Pinpoint the cell where the given text exists, returning its (x, y) midpoint coordinate. 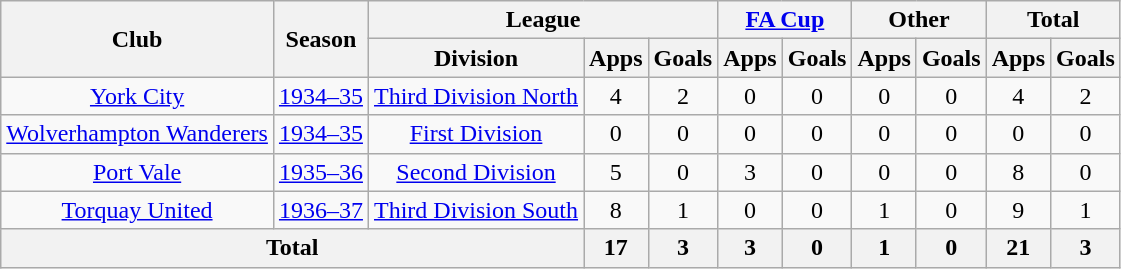
Other (919, 20)
9 (1018, 210)
Third Division North (476, 96)
Club (138, 39)
Second Division (476, 172)
1935–36 (320, 172)
Season (320, 39)
Third Division South (476, 210)
First Division (476, 134)
Port Vale (138, 172)
1936–37 (320, 210)
FA Cup (785, 20)
Torquay United (138, 210)
21 (1018, 248)
5 (616, 172)
Division (476, 58)
Wolverhampton Wanderers (138, 134)
League (542, 20)
17 (616, 248)
York City (138, 96)
